Locate the cell with the specified text and output its (X, Y) center coordinate. 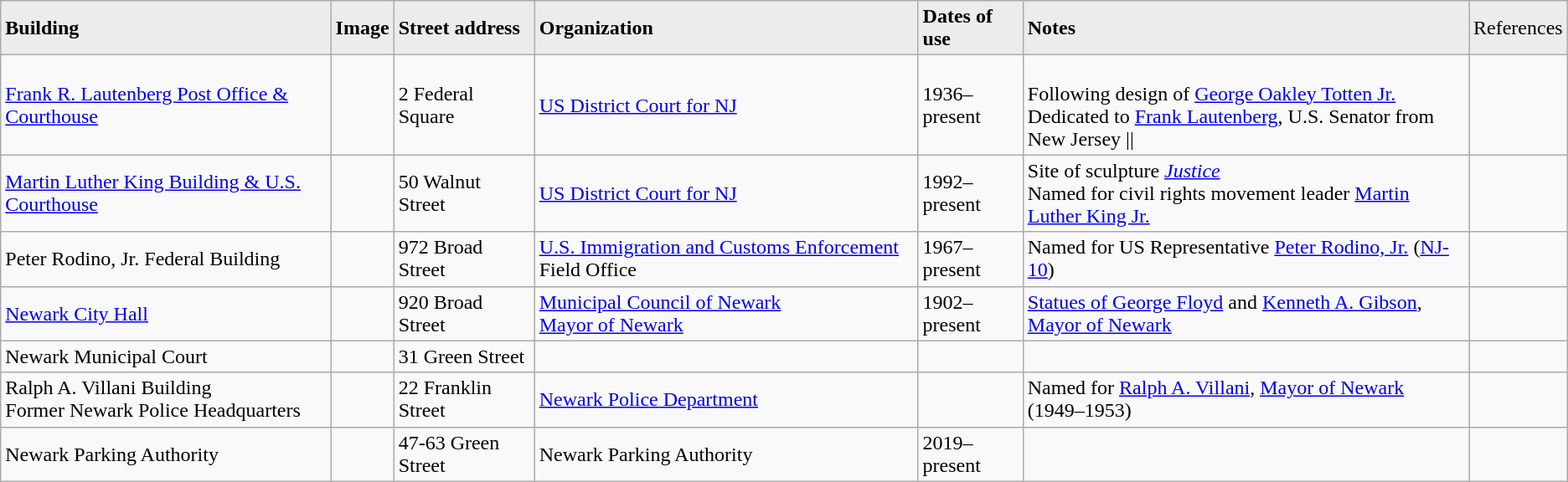
2019–present (970, 454)
References (1519, 28)
Notes (1246, 28)
Newark City Hall (166, 313)
Image (362, 28)
Named for Ralph A. Villani, Mayor of Newark (1949–1953) (1246, 400)
2 Federal Square (464, 105)
1902–present (970, 313)
1967–present (970, 259)
Street address (464, 28)
1992–present (970, 193)
Municipal Council of NewarkMayor of Newark (726, 313)
Dates of use (970, 28)
Site of sculpture JusticeNamed for civil rights movement leader Martin Luther King Jr. (1246, 193)
U.S. Immigration and Customs Enforcement Field Office (726, 259)
972 Broad Street (464, 259)
Statues of George Floyd and Kenneth A. Gibson, Mayor of Newark (1246, 313)
Frank R. Lautenberg Post Office & Courthouse (166, 105)
Building (166, 28)
1936–present (970, 105)
47-63 Green Street (464, 454)
Organization (726, 28)
31 Green Street (464, 356)
Newark Police Department (726, 400)
Named for US Representative Peter Rodino, Jr. (NJ-10) (1246, 259)
Newark Municipal Court (166, 356)
Following design of George Oakley Totten Jr. Dedicated to Frank Lautenberg, U.S. Senator from New Jersey || (1246, 105)
Ralph A. Villani BuildingFormer Newark Police Headquarters (166, 400)
920 Broad Street (464, 313)
22 Franklin Street (464, 400)
Peter Rodino, Jr. Federal Building (166, 259)
Martin Luther King Building & U.S. Courthouse (166, 193)
50 Walnut Street (464, 193)
